Output the (X, Y) coordinate of the center of the cell containing the given text.  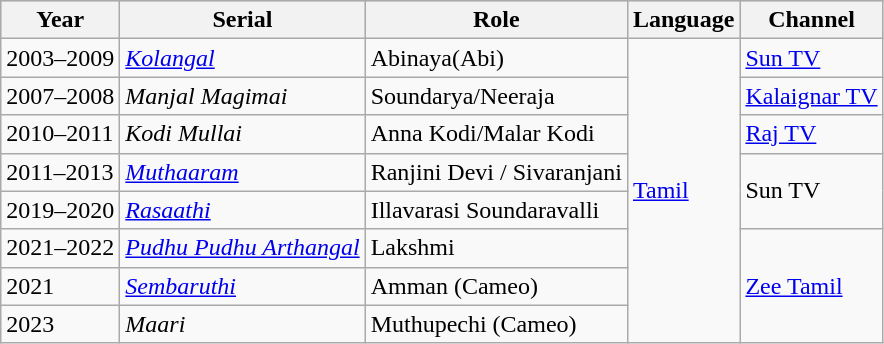
2011–2013 (60, 172)
2021–2022 (60, 248)
Pudhu Pudhu Arthangal (242, 248)
Muthupechi (Cameo) (496, 324)
2021 (60, 286)
Abinaya(Abi) (496, 58)
Kodi Mullai (242, 134)
2010–2011 (60, 134)
Manjal Magimai (242, 96)
Role (496, 20)
Sembaruthi (242, 286)
Kolangal (242, 58)
2023 (60, 324)
Channel (812, 20)
Anna Kodi/Malar Kodi (496, 134)
Tamil (683, 191)
Kalaignar TV (812, 96)
2007–2008 (60, 96)
Soundarya/Neeraja (496, 96)
Raj TV (812, 134)
Muthaaram (242, 172)
Amman (Cameo) (496, 286)
Serial (242, 20)
Language (683, 20)
Lakshmi (496, 248)
Rasaathi (242, 210)
Maari (242, 324)
2019–2020 (60, 210)
Year (60, 20)
Zee Tamil (812, 286)
Illavarasi Soundaravalli (496, 210)
Ranjini Devi / Sivaranjani (496, 172)
2003–2009 (60, 58)
